Locate the cell with the specified text and output its [X, Y] center coordinate. 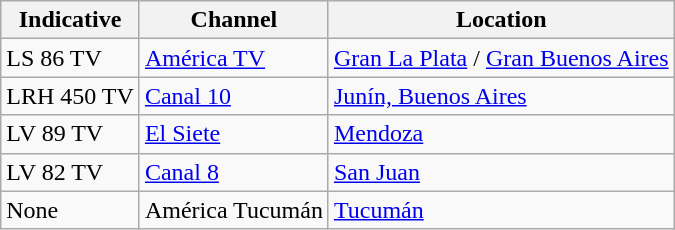
Gran La Plata / Gran Buenos Aires [501, 58]
Location [501, 20]
Canal 10 [234, 96]
Canal 8 [234, 172]
LV 82 TV [70, 172]
Tucumán [501, 210]
San Juan [501, 172]
LRH 450 TV [70, 96]
None [70, 210]
El Siete [234, 134]
Channel [234, 20]
LS 86 TV [70, 58]
Junín, Buenos Aires [501, 96]
América Tucumán [234, 210]
Indicative [70, 20]
LV 89 TV [70, 134]
Mendoza [501, 134]
América TV [234, 58]
